Pinpoint the cell where the given text exists, returning its [X, Y] midpoint coordinate. 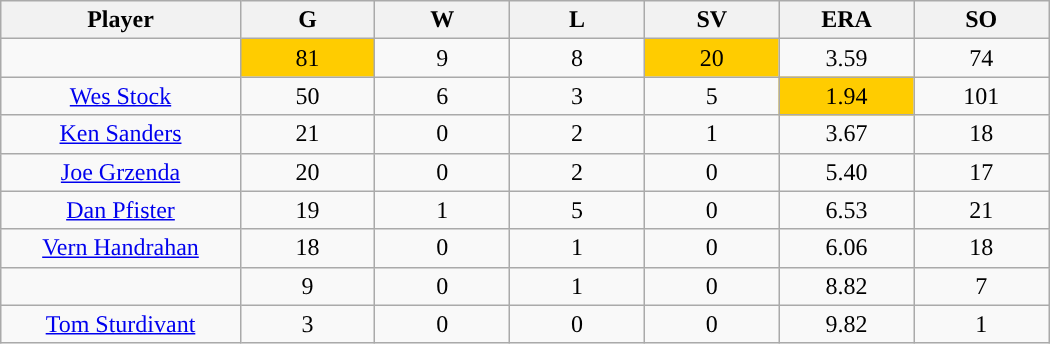
9.82 [846, 324]
7 [982, 286]
50 [308, 96]
W [442, 20]
8 [578, 58]
3.59 [846, 58]
Player [121, 20]
SO [982, 20]
Vern Handrahan [121, 248]
17 [982, 172]
1.94 [846, 96]
L [578, 20]
3.67 [846, 134]
19 [308, 210]
101 [982, 96]
G [308, 20]
Tom Sturdivant [121, 324]
SV [712, 20]
Dan Pfister [121, 210]
81 [308, 58]
8.82 [846, 286]
74 [982, 58]
Joe Grzenda [121, 172]
ERA [846, 20]
Wes Stock [121, 96]
6.53 [846, 210]
Ken Sanders [121, 134]
6.06 [846, 248]
6 [442, 96]
5.40 [846, 172]
